Pinpoint the cell where the given text exists, returning its [x, y] midpoint coordinate. 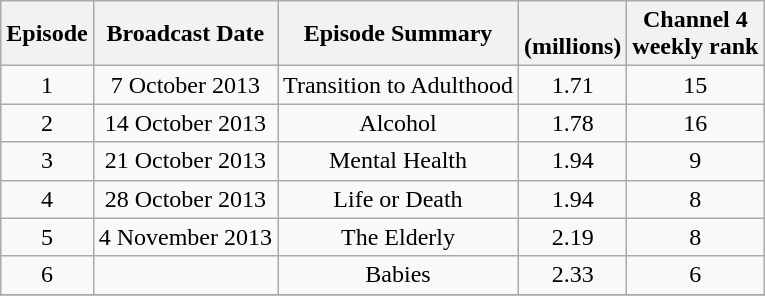
28 October 2013 [185, 199]
Channel 4weekly rank [696, 34]
16 [696, 123]
(millions) [572, 34]
Babies [398, 275]
Broadcast Date [185, 34]
Transition to Adulthood [398, 85]
4 [47, 199]
1.71 [572, 85]
21 October 2013 [185, 161]
7 October 2013 [185, 85]
1 [47, 85]
2.33 [572, 275]
14 October 2013 [185, 123]
1.78 [572, 123]
9 [696, 161]
Mental Health [398, 161]
5 [47, 237]
Alcohol [398, 123]
The Elderly [398, 237]
2 [47, 123]
3 [47, 161]
2.19 [572, 237]
4 November 2013 [185, 237]
15 [696, 85]
Life or Death [398, 199]
Episode Summary [398, 34]
Episode [47, 34]
